From the cell containing the given text, extract its center point as (X, Y) coordinate. 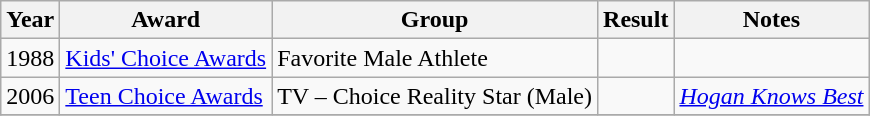
Year (30, 20)
2006 (30, 96)
Hogan Knows Best (772, 96)
Award (166, 20)
Group (435, 20)
Teen Choice Awards (166, 96)
Result (636, 20)
Favorite Male Athlete (435, 58)
TV – Choice Reality Star (Male) (435, 96)
Kids' Choice Awards (166, 58)
Notes (772, 20)
1988 (30, 58)
